For the text-containing cell, return its midpoint in (X, Y) coordinate format. 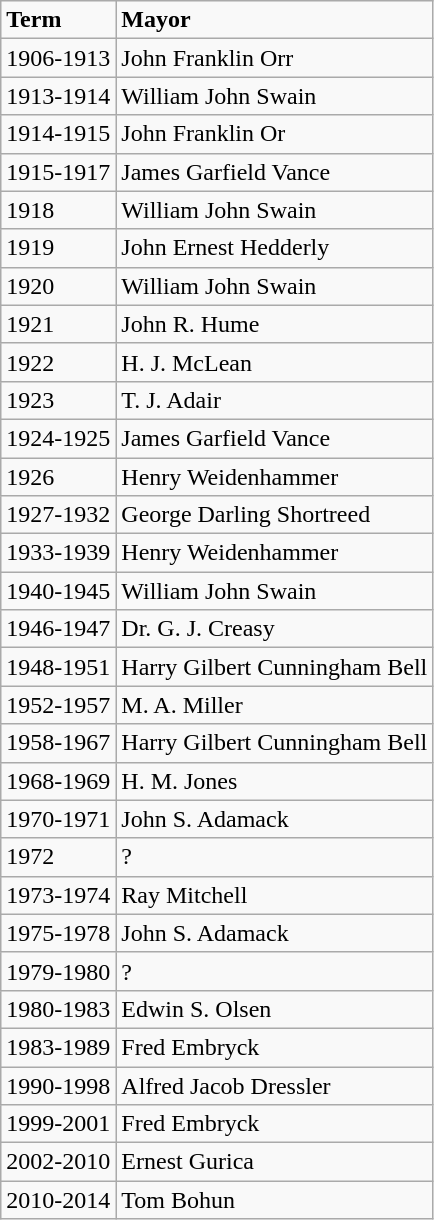
Mayor (274, 20)
1979-1980 (58, 971)
1999-2001 (58, 1124)
1920 (58, 286)
1968-1969 (58, 781)
Edwin S. Olsen (274, 1009)
1980-1983 (58, 1009)
1924-1925 (58, 438)
1983-1989 (58, 1047)
H. M. Jones (274, 781)
1923 (58, 400)
1940-1945 (58, 591)
1948-1951 (58, 667)
H. J. McLean (274, 362)
Dr. G. J. Creasy (274, 629)
1958-1967 (58, 743)
1919 (58, 248)
John Franklin Or (274, 134)
Alfred Jacob Dressler (274, 1085)
1946-1947 (58, 629)
1926 (58, 477)
John Ernest Hedderly (274, 248)
1952-1957 (58, 705)
T. J. Adair (274, 400)
1933-1939 (58, 553)
Ray Mitchell (274, 895)
1913-1914 (58, 96)
George Darling Shortreed (274, 515)
1973-1974 (58, 895)
1990-1998 (58, 1085)
1972 (58, 857)
1975-1978 (58, 933)
1922 (58, 362)
2002-2010 (58, 1162)
M. A. Miller (274, 705)
1906-1913 (58, 58)
1921 (58, 324)
1918 (58, 210)
Tom Bohun (274, 1200)
2010-2014 (58, 1200)
John Franklin Orr (274, 58)
1915-1917 (58, 172)
1914-1915 (58, 134)
1970-1971 (58, 819)
Ernest Gurica (274, 1162)
Term (58, 20)
John R. Hume (274, 324)
1927-1932 (58, 515)
